Return (X, Y) of the center of cell containing provided text 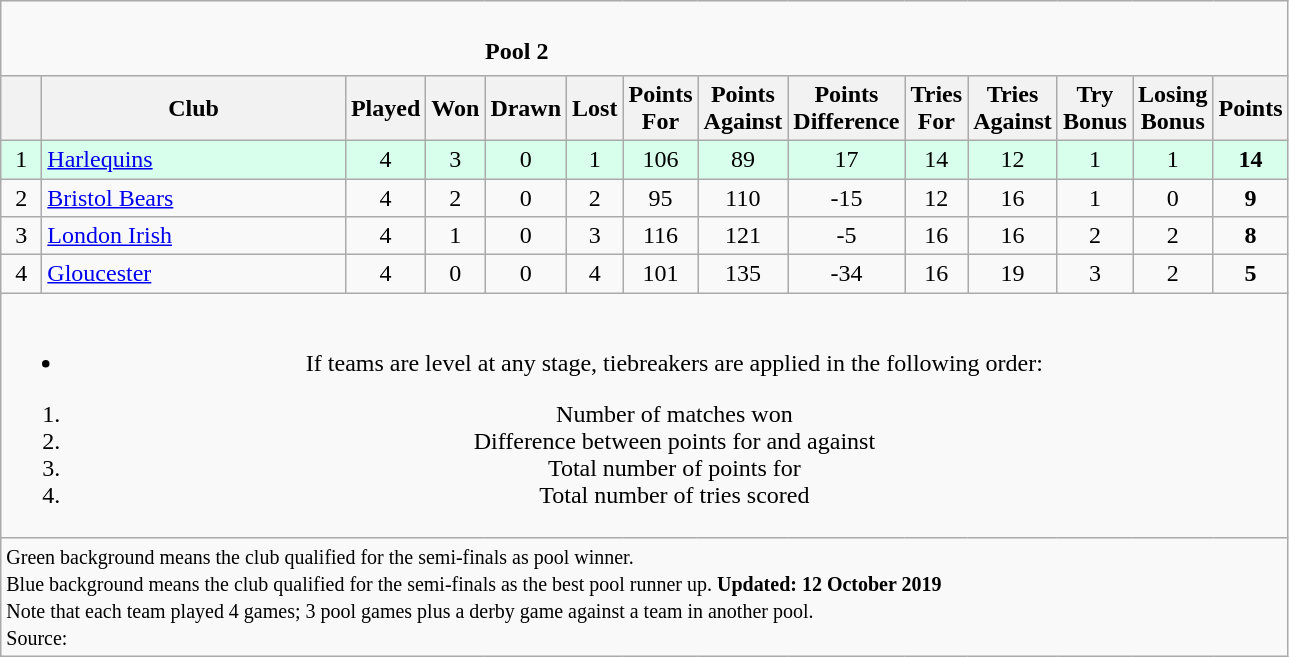
Points (1250, 108)
89 (743, 159)
8 (1250, 236)
135 (743, 274)
101 (660, 274)
Played (385, 108)
Lost (595, 108)
116 (660, 236)
110 (743, 197)
-34 (846, 274)
95 (660, 197)
Try Bonus (1094, 108)
19 (1013, 274)
Points For (660, 108)
106 (660, 159)
-15 (846, 197)
Club (194, 108)
London Irish (194, 236)
Points Against (743, 108)
Tries For (936, 108)
Harlequins (194, 159)
-5 (846, 236)
Won (456, 108)
121 (743, 236)
Tries Against (1013, 108)
Drawn (526, 108)
Points Difference (846, 108)
Gloucester (194, 274)
Bristol Bears (194, 197)
9 (1250, 197)
17 (846, 159)
5 (1250, 274)
Losing Bonus (1172, 108)
